Locate the cell with the specified text and output its (x, y) center coordinate. 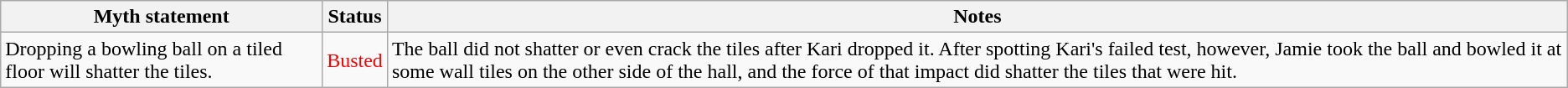
Notes (977, 17)
Dropping a bowling ball on a tiled floor will shatter the tiles. (162, 60)
Myth statement (162, 17)
Status (355, 17)
Busted (355, 60)
